Extract the (X, Y) coordinate from the center of the cell holding the provided text.  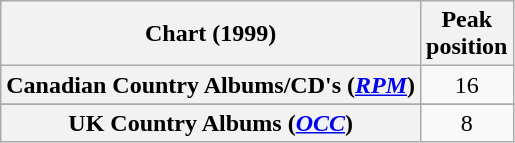
UK Country Albums (OCC) (211, 123)
16 (467, 85)
Chart (1999) (211, 34)
8 (467, 123)
Peak position (467, 34)
Canadian Country Albums/CD's (RPM) (211, 85)
